Identify which cell holds the provided text, then report its (x, y) central coordinate. 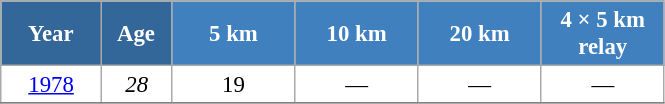
10 km (356, 34)
5 km (234, 34)
Year (52, 34)
Age (136, 34)
28 (136, 85)
20 km (480, 34)
1978 (52, 85)
19 (234, 85)
4 × 5 km relay (602, 34)
